Capture the cell that displays the provided text and extract its (X, Y) central coordinate. 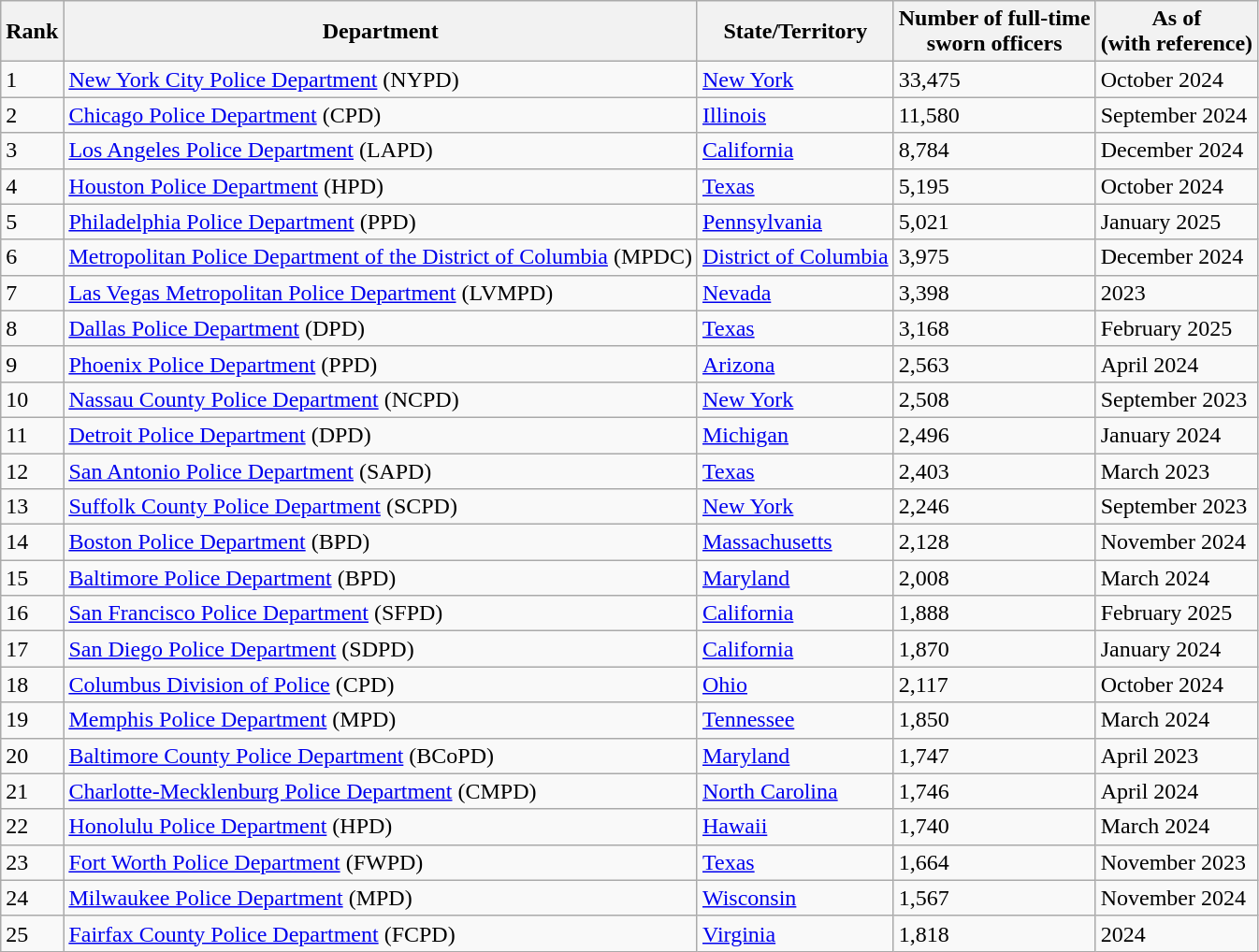
Milwaukee Police Department (MPD) (381, 898)
2,128 (994, 542)
11 (32, 435)
1 (32, 79)
2023 (1177, 293)
11,580 (994, 115)
17 (32, 649)
Charlotte-Mecklenburg Police Department (CMPD) (381, 791)
Boston Police Department (BPD) (381, 542)
8,784 (994, 151)
Fort Worth Police Department (FWPD) (381, 862)
10 (32, 399)
15 (32, 578)
22 (32, 827)
9 (32, 364)
21 (32, 791)
2,496 (994, 435)
1,740 (994, 827)
2,508 (994, 399)
Pennsylvania (795, 222)
Rank (32, 32)
North Carolina (795, 791)
8 (32, 328)
Columbus Division of Police (CPD) (381, 685)
1,888 (994, 613)
San Diego Police Department (SDPD) (381, 649)
1,870 (994, 649)
3,975 (994, 257)
3 (32, 151)
Illinois (795, 115)
Wisconsin (795, 898)
Las Vegas Metropolitan Police Department (LVMPD) (381, 293)
San Francisco Police Department (SFPD) (381, 613)
District of Columbia (795, 257)
As of(with reference) (1177, 32)
Ohio (795, 685)
1,747 (994, 756)
12 (32, 470)
Nassau County Police Department (NCPD) (381, 399)
24 (32, 898)
Fairfax County Police Department (FCPD) (381, 933)
2,008 (994, 578)
Number of full-timesworn officers (994, 32)
Baltimore County Police Department (BCoPD) (381, 756)
33,475 (994, 79)
State/Territory (795, 32)
6 (32, 257)
14 (32, 542)
2,563 (994, 364)
25 (32, 933)
3,398 (994, 293)
1,664 (994, 862)
Suffolk County Police Department (SCPD) (381, 507)
2,403 (994, 470)
5,195 (994, 186)
2,117 (994, 685)
Baltimore Police Department (BPD) (381, 578)
March 2023 (1177, 470)
1,818 (994, 933)
Arizona (795, 364)
New York City Police Department (NYPD) (381, 79)
September 2024 (1177, 115)
20 (32, 756)
Metropolitan Police Department of the District of Columbia (MPDC) (381, 257)
January 2025 (1177, 222)
Virginia (795, 933)
18 (32, 685)
1,850 (994, 720)
Dallas Police Department (DPD) (381, 328)
Massachusetts (795, 542)
April 2023 (1177, 756)
Michigan (795, 435)
7 (32, 293)
Los Angeles Police Department (LAPD) (381, 151)
Detroit Police Department (DPD) (381, 435)
5 (32, 222)
Houston Police Department (HPD) (381, 186)
Department (381, 32)
2024 (1177, 933)
San Antonio Police Department (SAPD) (381, 470)
16 (32, 613)
Memphis Police Department (MPD) (381, 720)
Nevada (795, 293)
November 2023 (1177, 862)
Hawaii (795, 827)
19 (32, 720)
3,168 (994, 328)
2 (32, 115)
1,746 (994, 791)
Philadelphia Police Department (PPD) (381, 222)
1,567 (994, 898)
5,021 (994, 222)
4 (32, 186)
23 (32, 862)
Tennessee (795, 720)
Phoenix Police Department (PPD) (381, 364)
Chicago Police Department (CPD) (381, 115)
2,246 (994, 507)
13 (32, 507)
Honolulu Police Department (HPD) (381, 827)
